Identify which cell holds the provided text, then report its (x, y) central coordinate. 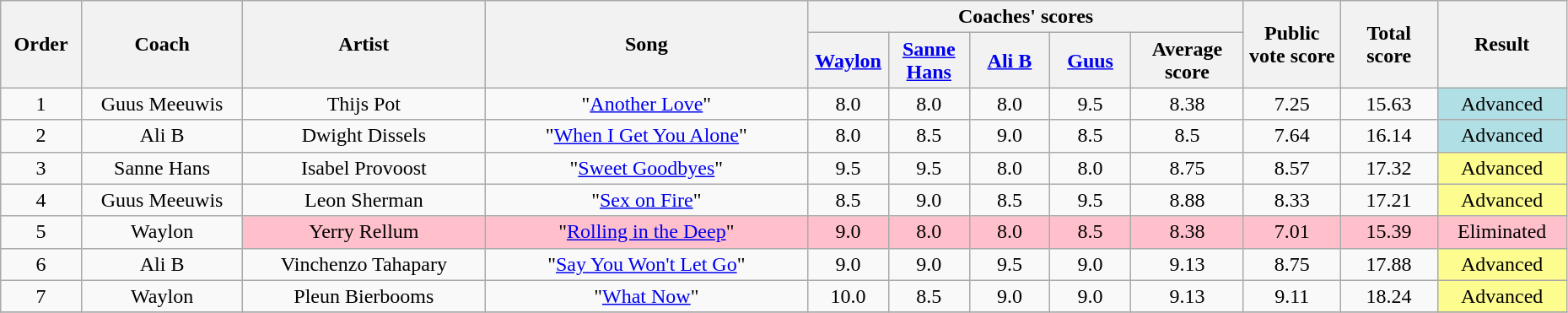
17.32 (1388, 168)
Total score (1388, 44)
15.63 (1388, 104)
10.0 (849, 296)
"What Now" (646, 296)
Public vote score (1292, 44)
Guus (1091, 61)
"Rolling in the Deep" (646, 232)
"Say You Won't Let Go" (646, 264)
16.14 (1388, 136)
5 (41, 232)
Coaches' scores (1026, 17)
1 (41, 104)
8.33 (1292, 200)
15.39 (1388, 232)
Pleun Bierbooms (364, 296)
Thijs Pot (364, 104)
Result (1501, 44)
17.88 (1388, 264)
4 (41, 200)
Order (41, 44)
Isabel Provoost (364, 168)
Vinchenzo Tahapary (364, 264)
8.57 (1292, 168)
"Another Love" (646, 104)
Yerry Rellum (364, 232)
7 (41, 296)
Average score (1187, 61)
8.88 (1187, 200)
Song (646, 44)
17.21 (1388, 200)
3 (41, 168)
Coach (162, 44)
"Sweet Goodbyes" (646, 168)
Eliminated (1501, 232)
"Sex on Fire" (646, 200)
Artist (364, 44)
"When I Get You Alone" (646, 136)
18.24 (1388, 296)
Dwight Dissels (364, 136)
7.25 (1292, 104)
9.11 (1292, 296)
2 (41, 136)
Leon Sherman (364, 200)
7.64 (1292, 136)
6 (41, 264)
7.01 (1292, 232)
